From the cell containing the given text, extract its center point as (X, Y) coordinate. 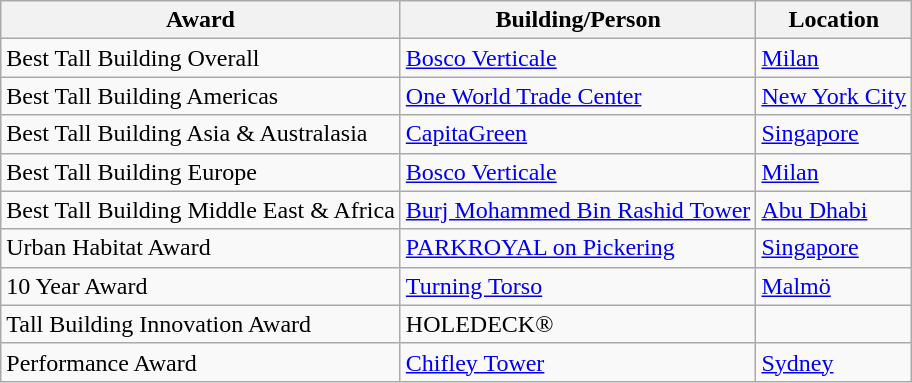
Abu Dhabi (834, 210)
Best Tall Building Europe (201, 172)
10 Year Award (201, 286)
HOLEDECK® (578, 324)
Urban Habitat Award (201, 248)
CapitaGreen (578, 134)
Building/Person (578, 20)
Sydney (834, 362)
PARKROYAL on Pickering (578, 248)
Best Tall Building Asia & Australasia (201, 134)
Performance Award (201, 362)
Burj Mohammed Bin Rashid Tower (578, 210)
Location (834, 20)
Best Tall Building Middle East & Africa (201, 210)
Chifley Tower (578, 362)
Best Tall Building Americas (201, 96)
One World Trade Center (578, 96)
Tall Building Innovation Award (201, 324)
Malmö (834, 286)
New York City (834, 96)
Best Tall Building Overall (201, 58)
Turning Torso (578, 286)
Award (201, 20)
